Scan for the cell matching the given text and deliver its (X, Y) coordinate at center. 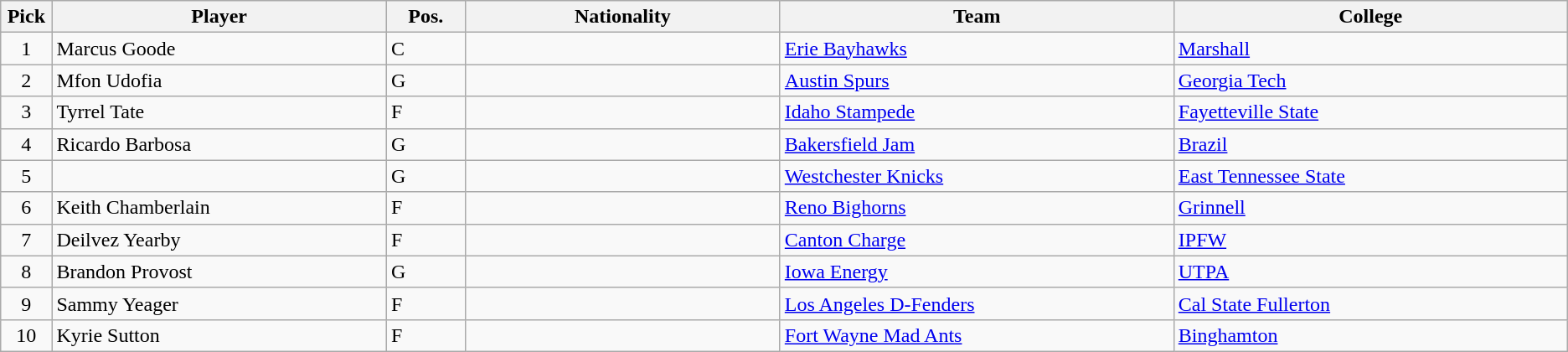
4 (27, 144)
Georgia Tech (1370, 80)
Iowa Energy (977, 272)
Pick (27, 17)
Reno Bighorns (977, 208)
Brazil (1370, 144)
Ricardo Barbosa (219, 144)
Keith Chamberlain (219, 208)
Team (977, 17)
Sammy Yeager (219, 303)
College (1370, 17)
10 (27, 335)
8 (27, 272)
Pos. (426, 17)
Brandon Provost (219, 272)
Nationality (622, 17)
Kyrie Sutton (219, 335)
Idaho Stampede (977, 112)
Mfon Udofia (219, 80)
C (426, 49)
Bakersfield Jam (977, 144)
Fayetteville State (1370, 112)
Player (219, 17)
2 (27, 80)
Deilvez Yearby (219, 240)
5 (27, 176)
Marshall (1370, 49)
Austin Spurs (977, 80)
Westchester Knicks (977, 176)
7 (27, 240)
Marcus Goode (219, 49)
Los Angeles D-Fenders (977, 303)
IPFW (1370, 240)
Tyrrel Tate (219, 112)
Cal State Fullerton (1370, 303)
UTPA (1370, 272)
Binghamton (1370, 335)
9 (27, 303)
Fort Wayne Mad Ants (977, 335)
Grinnell (1370, 208)
6 (27, 208)
Canton Charge (977, 240)
East Tennessee State (1370, 176)
Erie Bayhawks (977, 49)
1 (27, 49)
3 (27, 112)
